Return the [x, y] coordinate for the center point of the cell that contains the specified text.  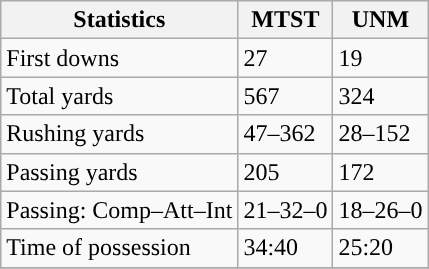
Passing: Comp–Att–Int [120, 210]
324 [380, 96]
UNM [380, 20]
172 [380, 172]
34:40 [286, 248]
27 [286, 58]
19 [380, 58]
28–152 [380, 134]
21–32–0 [286, 210]
205 [286, 172]
Total yards [120, 96]
MTST [286, 20]
18–26–0 [380, 210]
Passing yards [120, 172]
567 [286, 96]
Rushing yards [120, 134]
47–362 [286, 134]
25:20 [380, 248]
Statistics [120, 20]
First downs [120, 58]
Time of possession [120, 248]
